Provide the [X, Y] coordinate of the cell's center where the given text is located.  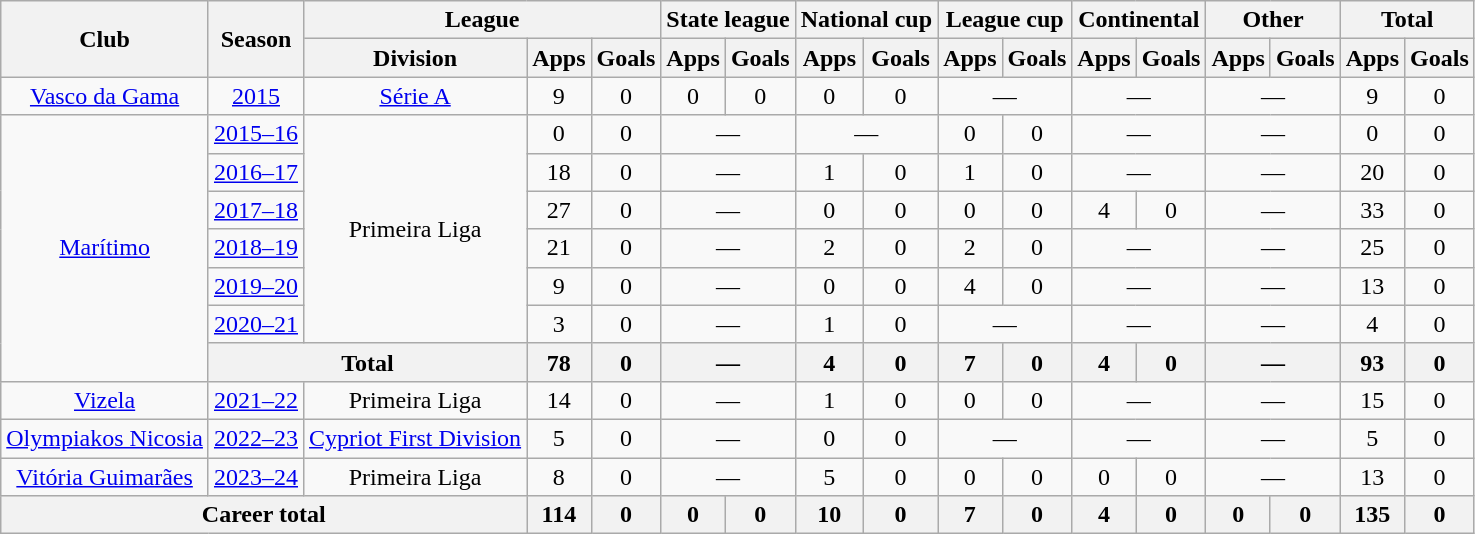
2021–22 [256, 400]
2016–17 [256, 172]
8 [559, 477]
Vizela [105, 400]
Vasco da Gama [105, 96]
Continental [1139, 20]
Other [1273, 20]
20 [1372, 172]
2017–18 [256, 210]
Club [105, 39]
21 [559, 248]
Career total [264, 515]
18 [559, 172]
25 [1372, 248]
114 [559, 515]
3 [559, 324]
2015–16 [256, 134]
2023–24 [256, 477]
Vitória Guimarães [105, 477]
Série A [416, 96]
Division [416, 58]
14 [559, 400]
135 [1372, 515]
Cypriot First Division [416, 438]
2015 [256, 96]
2020–21 [256, 324]
78 [559, 362]
2022–23 [256, 438]
15 [1372, 400]
Season [256, 39]
93 [1372, 362]
27 [559, 210]
33 [1372, 210]
2018–19 [256, 248]
2019–20 [256, 286]
State league [728, 20]
Marítimo [105, 248]
League cup [1005, 20]
Olympiakos Nicosia [105, 438]
National cup [866, 20]
League [482, 20]
10 [829, 515]
